Find where the given text appears and provide that cell's center as [X, Y] coordinate. 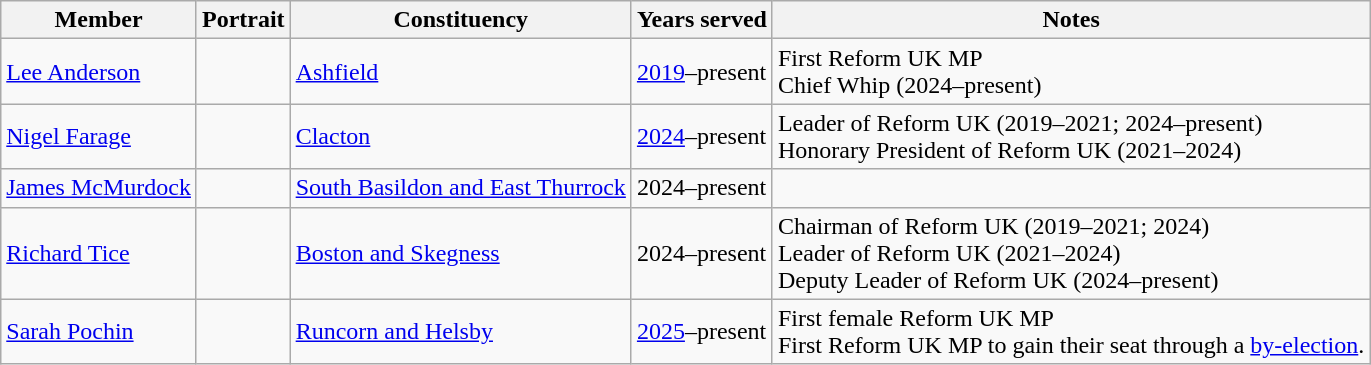
Years served [702, 20]
Portrait [243, 20]
Notes [1070, 20]
Leader of Reform UK (2019–2021; 2024–present)Honorary President of Reform UK (2021–2024) [1070, 136]
Clacton [460, 136]
Boston and Skegness [460, 253]
2025–present [702, 332]
James McMurdock [99, 188]
Constituency [460, 20]
Richard Tice [99, 253]
Member [99, 20]
Runcorn and Helsby [460, 332]
Chairman of Reform UK (2019–2021; 2024)Leader of Reform UK (2021–2024)Deputy Leader of Reform UK (2024–present) [1070, 253]
Sarah Pochin [99, 332]
Lee Anderson [99, 72]
South Basildon and East Thurrock [460, 188]
First Reform UK MPChief Whip (2024–present) [1070, 72]
First female Reform UK MPFirst Reform UK MP to gain their seat through a by-election. [1070, 332]
2019–present [702, 72]
Ashfield [460, 72]
Nigel Farage [99, 136]
